From the cell containing the given text, extract its center point as (x, y) coordinate. 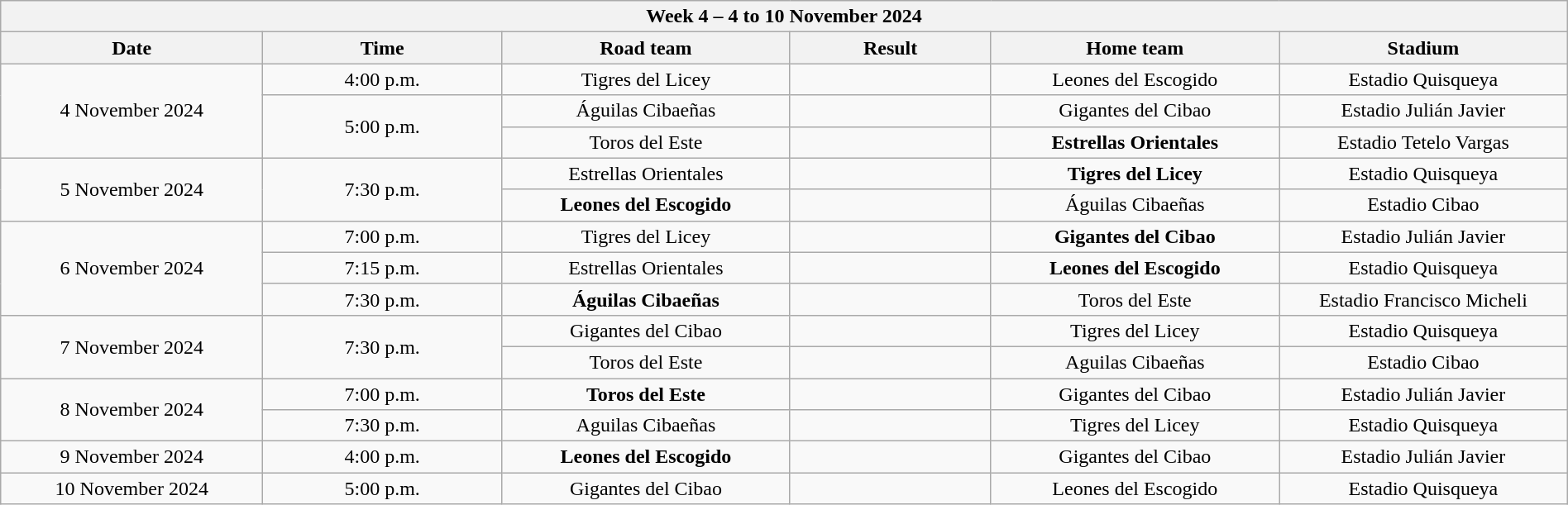
4 November 2024 (132, 111)
Estadio Tetelo Vargas (1424, 142)
7 November 2024 (132, 346)
Road team (647, 48)
Week 4 – 4 to 10 November 2024 (784, 17)
8 November 2024 (132, 410)
Time (382, 48)
5 November 2024 (132, 189)
10 November 2024 (132, 488)
6 November 2024 (132, 268)
Home team (1135, 48)
Date (132, 48)
Stadium (1424, 48)
Result (890, 48)
9 November 2024 (132, 457)
7:15 p.m. (382, 268)
Estadio Francisco Micheli (1424, 299)
